Extract the [x, y] coordinate from the center of the cell holding the provided text.  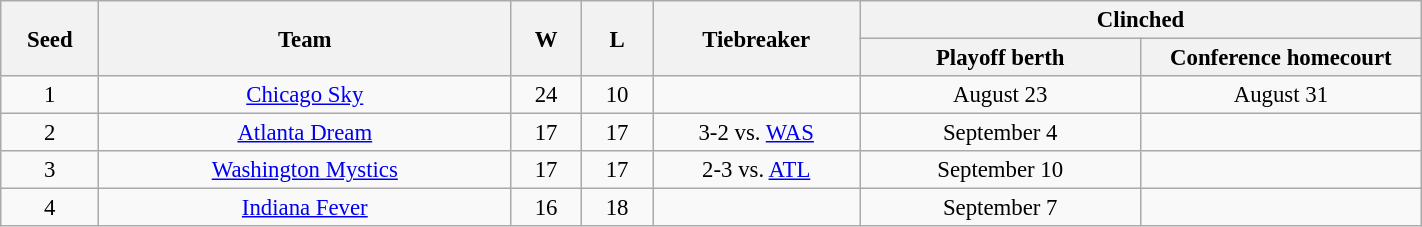
Tiebreaker [756, 38]
August 23 [1000, 95]
16 [546, 208]
2-3 vs. ATL [756, 170]
1 [50, 95]
24 [546, 95]
18 [618, 208]
4 [50, 208]
Seed [50, 38]
10 [618, 95]
3 [50, 170]
Indiana Fever [305, 208]
Team [305, 38]
W [546, 38]
September 10 [1000, 170]
Conference homecourt [1282, 58]
L [618, 38]
August 31 [1282, 95]
September 7 [1000, 208]
Atlanta Dream [305, 133]
Playoff berth [1000, 58]
September 4 [1000, 133]
Washington Mystics [305, 170]
3-2 vs. WAS [756, 133]
Clinched [1140, 20]
Chicago Sky [305, 95]
2 [50, 133]
